Capture the cell that displays the provided text and extract its [X, Y] central coordinate. 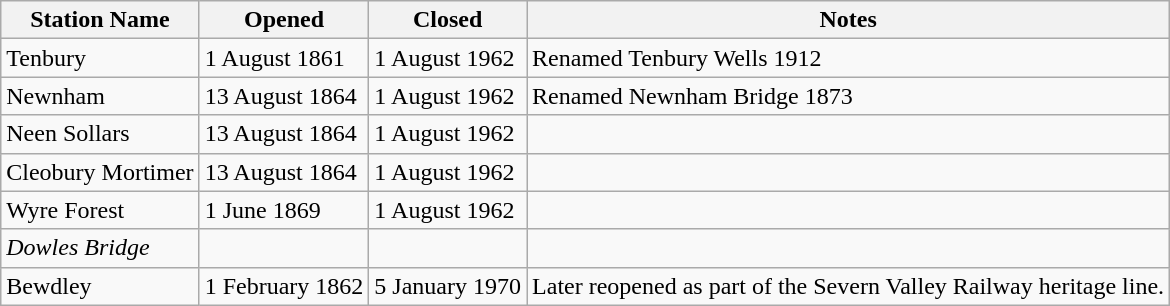
Renamed Tenbury Wells 1912 [848, 58]
Closed [448, 20]
Newnham [100, 96]
Neen Sollars [100, 134]
Station Name [100, 20]
1 June 1869 [284, 210]
Cleobury Mortimer [100, 172]
Renamed Newnham Bridge 1873 [848, 96]
Bewdley [100, 286]
Later reopened as part of the Severn Valley Railway heritage line. [848, 286]
Dowles Bridge [100, 248]
1 August 1861 [284, 58]
Tenbury [100, 58]
Opened [284, 20]
Notes [848, 20]
5 January 1970 [448, 286]
Wyre Forest [100, 210]
1 February 1862 [284, 286]
